Provide the (X, Y) coordinate of the cell's center where the given text is located.  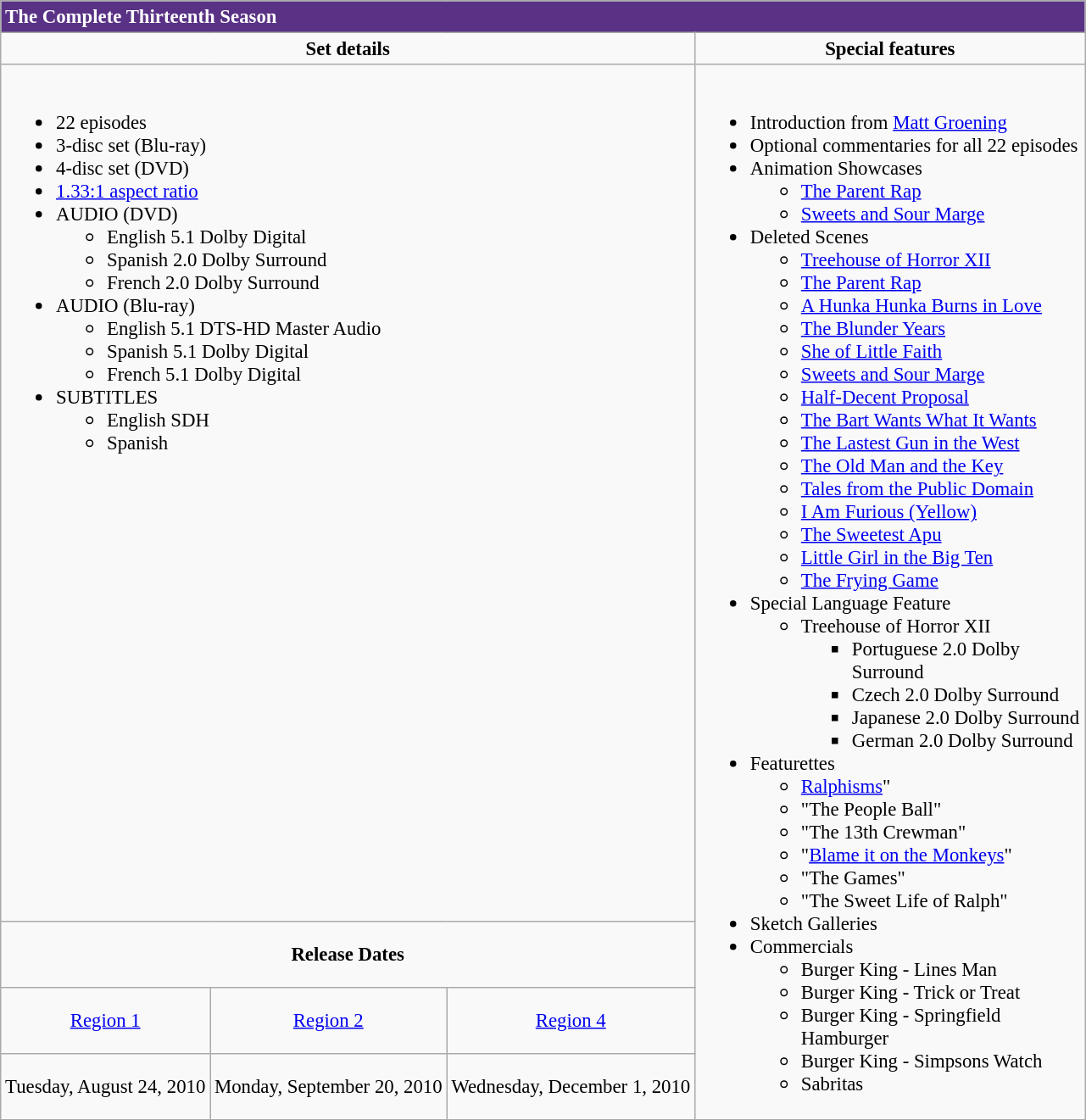
Set details (348, 49)
Wednesday, December 1, 2010 (571, 1086)
Release Dates (348, 955)
Region 2 (329, 1021)
Region 4 (571, 1021)
Region 1 (105, 1021)
Monday, September 20, 2010 (329, 1086)
Special features (890, 49)
Tuesday, August 24, 2010 (105, 1086)
The Complete Thirteenth Season (543, 17)
